Scan for the cell matching the given text and deliver its (x, y) coordinate at center. 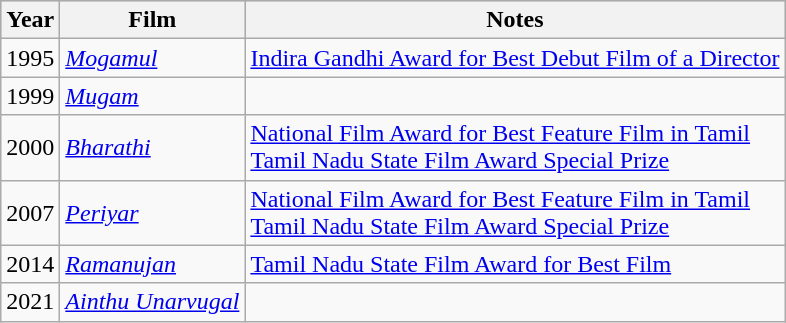
Film (152, 20)
Indira Gandhi Award for Best Debut Film of a Director (515, 58)
1995 (30, 58)
Year (30, 20)
Notes (515, 20)
2014 (30, 264)
2000 (30, 148)
Periyar (152, 212)
2021 (30, 302)
Ainthu Unarvugal (152, 302)
Mugam (152, 96)
Ramanujan (152, 264)
Mogamul (152, 58)
1999 (30, 96)
Tamil Nadu State Film Award for Best Film (515, 264)
Bharathi (152, 148)
2007 (30, 212)
